Extract the (x, y) coordinate from the center of the cell holding the provided text.  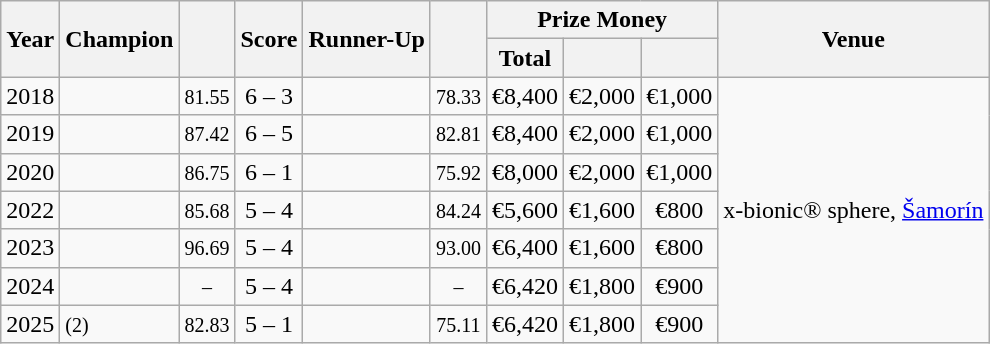
Prize Money (602, 20)
81.55 (207, 96)
6 – 1 (269, 172)
x-bionic® sphere, Šamorín (854, 210)
2019 (30, 134)
Venue (854, 39)
Score (269, 39)
2022 (30, 210)
78.33 (458, 96)
€5,600 (526, 210)
96.69 (207, 248)
93.00 (458, 248)
75.11 (458, 324)
Total (526, 58)
Runner-Up (367, 39)
2023 (30, 248)
2024 (30, 286)
86.75 (207, 172)
Champion (120, 39)
5 – 1 (269, 324)
85.68 (207, 210)
€8,000 (526, 172)
82.81 (458, 134)
87.42 (207, 134)
6 – 3 (269, 96)
2025 (30, 324)
82.83 (207, 324)
Year (30, 39)
€6,400 (526, 248)
(2) (120, 324)
75.92 (458, 172)
2018 (30, 96)
6 – 5 (269, 134)
84.24 (458, 210)
2020 (30, 172)
